Identify which cell holds the provided text, then report its (X, Y) central coordinate. 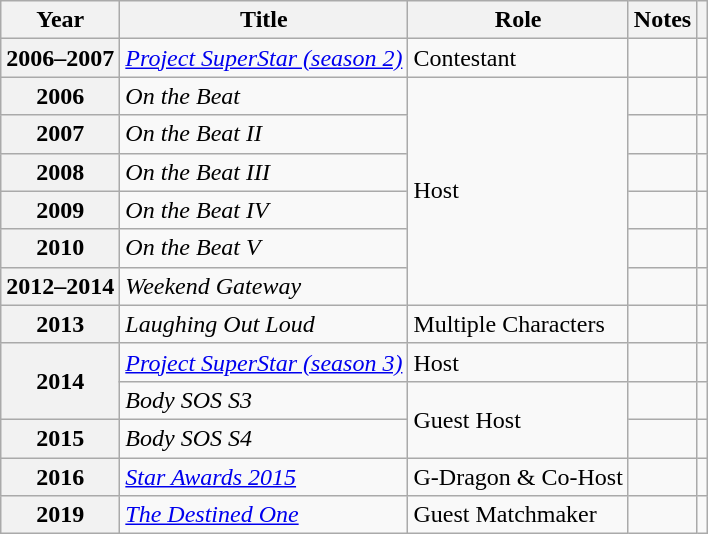
Contestant (518, 58)
Year (60, 20)
Body SOS S3 (264, 400)
G-Dragon & Co-Host (518, 477)
Title (264, 20)
Guest Host (518, 419)
2013 (60, 324)
Role (518, 20)
2009 (60, 210)
On the Beat III (264, 172)
Weekend Gateway (264, 286)
2016 (60, 477)
2007 (60, 134)
Project SuperStar (season 2) (264, 58)
The Destined One (264, 515)
Guest Matchmaker (518, 515)
2012–2014 (60, 286)
Star Awards 2015 (264, 477)
2015 (60, 438)
Notes (662, 20)
On the Beat II (264, 134)
2006–2007 (60, 58)
On the Beat IV (264, 210)
Body SOS S4 (264, 438)
On the Beat V (264, 248)
2014 (60, 381)
Laughing Out Loud (264, 324)
2010 (60, 248)
Multiple Characters (518, 324)
Project SuperStar (season 3) (264, 362)
On the Beat (264, 96)
2006 (60, 96)
2019 (60, 515)
2008 (60, 172)
